Locate the cell with the specified text and output its (x, y) center coordinate. 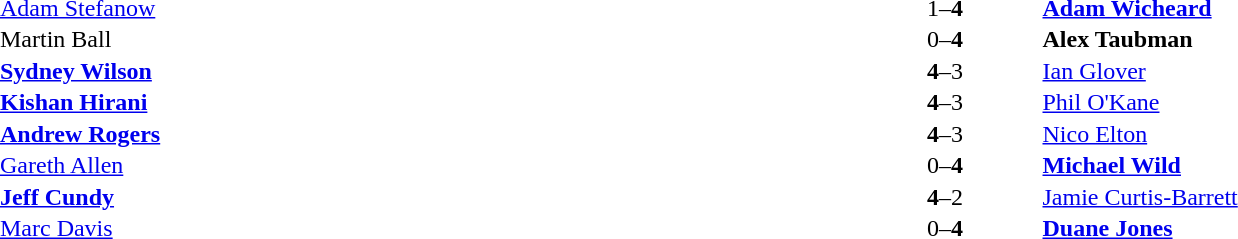
4–2 (944, 197)
